For the text-containing cell, return its midpoint in [x, y] coordinate format. 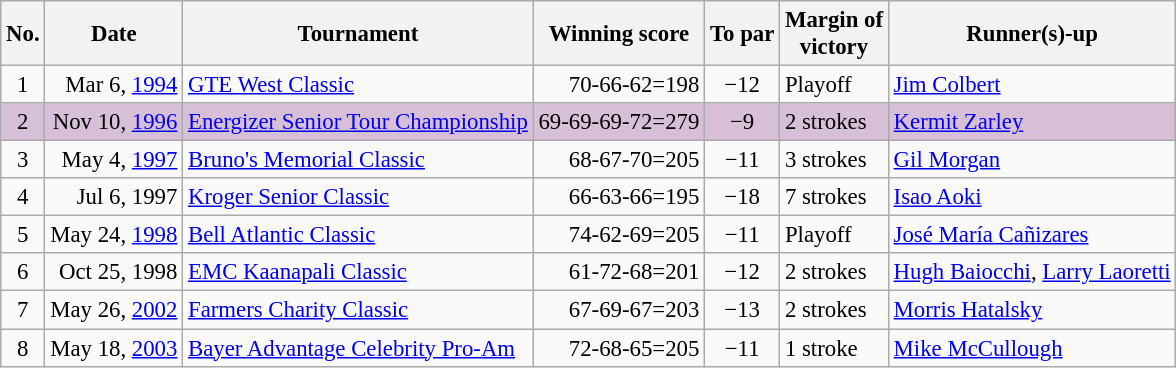
−13 [742, 310]
7 [23, 310]
Tournament [358, 34]
May 18, 2003 [114, 348]
6 [23, 273]
Gil Morgan [1032, 160]
Nov 10, 1996 [114, 122]
Date [114, 34]
Runner(s)-up [1032, 34]
Oct 25, 1998 [114, 273]
GTE West Classic [358, 85]
66-63-66=195 [619, 197]
Bayer Advantage Celebrity Pro-Am [358, 348]
Isao Aoki [1032, 197]
Jim Colbert [1032, 85]
May 4, 1997 [114, 160]
5 [23, 235]
Kroger Senior Classic [358, 197]
4 [23, 197]
Bruno's Memorial Classic [358, 160]
7 strokes [834, 197]
May 24, 1998 [114, 235]
EMC Kaanapali Classic [358, 273]
Margin ofvictory [834, 34]
Mar 6, 1994 [114, 85]
Farmers Charity Classic [358, 310]
Hugh Baiocchi, Larry Laoretti [1032, 273]
Energizer Senior Tour Championship [358, 122]
Morris Hatalsky [1032, 310]
Kermit Zarley [1032, 122]
Winning score [619, 34]
−9 [742, 122]
72-68-65=205 [619, 348]
2 [23, 122]
−18 [742, 197]
1 [23, 85]
José María Cañizares [1032, 235]
Mike McCullough [1032, 348]
70-66-62=198 [619, 85]
67-69-67=203 [619, 310]
May 26, 2002 [114, 310]
Jul 6, 1997 [114, 197]
69-69-69-72=279 [619, 122]
8 [23, 348]
No. [23, 34]
Bell Atlantic Classic [358, 235]
To par [742, 34]
3 strokes [834, 160]
74-62-69=205 [619, 235]
3 [23, 160]
61-72-68=201 [619, 273]
68-67-70=205 [619, 160]
1 stroke [834, 348]
